Pinpoint the cell where the given text exists, returning its [X, Y] midpoint coordinate. 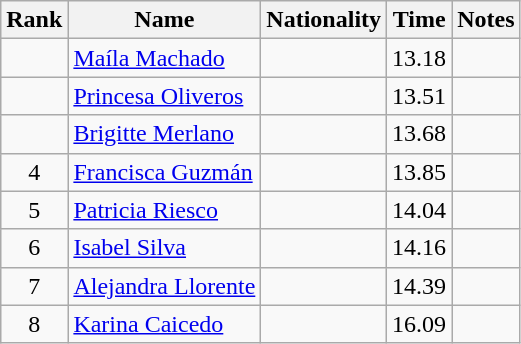
Nationality [324, 20]
Princesa Oliveros [164, 96]
13.18 [420, 58]
Alejandra Llorente [164, 286]
Brigitte Merlano [164, 134]
14.16 [420, 248]
4 [34, 172]
5 [34, 210]
7 [34, 286]
6 [34, 248]
Time [420, 20]
Francisca Guzmán [164, 172]
14.39 [420, 286]
13.51 [420, 96]
13.85 [420, 172]
Patricia Riesco [164, 210]
16.09 [420, 324]
13.68 [420, 134]
Karina Caicedo [164, 324]
Name [164, 20]
Rank [34, 20]
8 [34, 324]
Notes [486, 20]
14.04 [420, 210]
Isabel Silva [164, 248]
Maíla Machado [164, 58]
